Output the [x, y] coordinate of the center of the cell containing the given text.  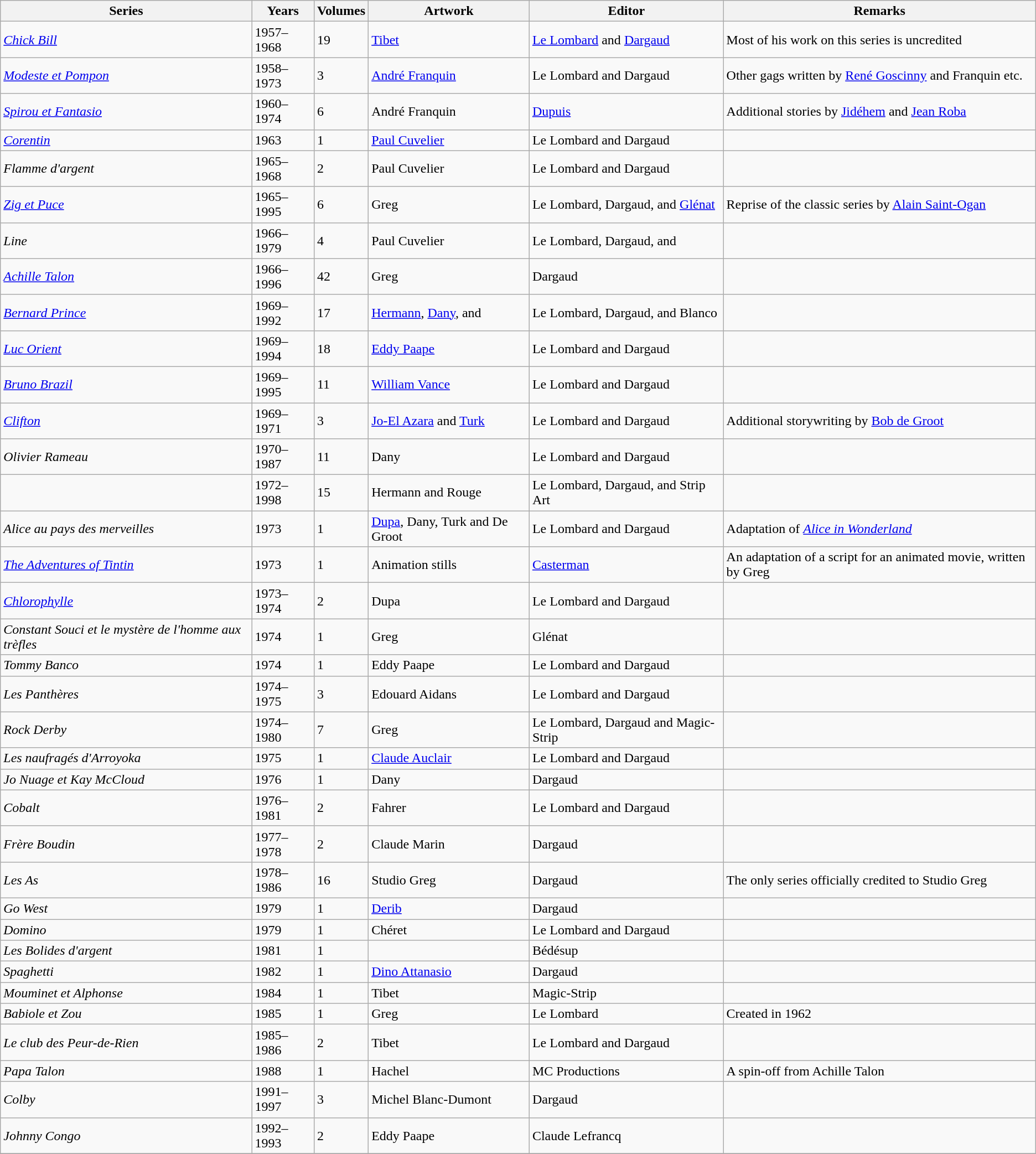
1976 [283, 779]
1974–1975 [283, 694]
1991–1997 [283, 1099]
Papa Talon [126, 1071]
1985–1986 [283, 1043]
1970–1987 [283, 457]
1969–1971 [283, 421]
Les naufragés d'Arroyoka [126, 758]
Rock Derby [126, 729]
1972–1998 [283, 493]
Spaghetti [126, 972]
1969–1995 [283, 384]
Other gags written by René Goscinny and Franquin etc. [879, 75]
Reprise of the classic series by Alain Saint-Ogan [879, 205]
Dupa [449, 601]
1965–1995 [283, 205]
15 [341, 493]
Spirou et Fantasio [126, 112]
Created in 1962 [879, 1014]
Additional storywriting by Bob de Groot [879, 421]
Claude Auclair [449, 758]
Adaptation of Alice in Wonderland [879, 529]
Corentin [126, 140]
1976–1981 [283, 808]
Dupa, Dany, Turk and De Groot [449, 529]
Bernard Prince [126, 312]
Editor [626, 11]
Modeste et Pompon [126, 75]
1982 [283, 972]
Domino [126, 929]
Les Panthères [126, 694]
1988 [283, 1071]
Additional stories by Jidéhem and Jean Roba [879, 112]
1963 [283, 140]
Constant Souci et le mystère de l'homme aux trèfles [126, 636]
19 [341, 40]
Studio Greg [449, 880]
1978–1986 [283, 880]
Line [126, 240]
1977–1978 [283, 843]
Dino Attanasio [449, 972]
1984 [283, 993]
Derib [449, 908]
1974–1980 [283, 729]
1969–1994 [283, 349]
Tommy Banco [126, 665]
Les As [126, 880]
Zig et Puce [126, 205]
1966–1996 [283, 277]
Les Bolides d'argent [126, 951]
Chlorophylle [126, 601]
Remarks [879, 11]
Claude Marin [449, 843]
42 [341, 277]
16 [341, 880]
7 [341, 729]
An adaptation of a script for an animated movie, written by Greg [879, 565]
Flamme d'argent [126, 168]
Jo Nuage et Kay McCloud [126, 779]
The Adventures of Tintin [126, 565]
Le Lombard [626, 1014]
Jo-El Azara and Turk [449, 421]
Go West [126, 908]
Animation stills [449, 565]
Cobalt [126, 808]
1958–1973 [283, 75]
Fahrer [449, 808]
1973–1974 [283, 601]
Colby [126, 1099]
1981 [283, 951]
17 [341, 312]
Glénat [626, 636]
Hachel [449, 1071]
Bruno Brazil [126, 384]
1985 [283, 1014]
Most of his work on this series is uncredited [879, 40]
Frère Boudin [126, 843]
1969–1992 [283, 312]
1992–1993 [283, 1136]
Le Lombard, Dargaud, and Strip Art [626, 493]
Le Lombard, Dargaud and Magic-Strip [626, 729]
Series [126, 11]
18 [341, 349]
1965–1968 [283, 168]
Artwork [449, 11]
Le Lombard, Dargaud, and [626, 240]
Michel Blanc-Dumont [449, 1099]
MC Productions [626, 1071]
Edouard Aidans [449, 694]
Chick Bill [126, 40]
Le Lombard, Dargaud, and Glénat [626, 205]
Clifton [126, 421]
Le club des Peur-de-Rien [126, 1043]
1966–1979 [283, 240]
Claude Lefrancq [626, 1136]
4 [341, 240]
Magic-Strip [626, 993]
Babiole et Zou [126, 1014]
Years [283, 11]
Volumes [341, 11]
Hermann and Rouge [449, 493]
William Vance [449, 384]
Le Lombard, Dargaud, and Blanco [626, 312]
Casterman [626, 565]
1975 [283, 758]
Bédésup [626, 951]
Johnny Congo [126, 1136]
Achille Talon [126, 277]
Dupuis [626, 112]
Alice au pays des merveilles [126, 529]
A spin-off from Achille Talon [879, 1071]
1960–1974 [283, 112]
Luc Orient [126, 349]
Chéret [449, 929]
Hermann, Dany, and [449, 312]
The only series officially credited to Studio Greg [879, 880]
Mouminet et Alphonse [126, 993]
Olivier Rameau [126, 457]
1957–1968 [283, 40]
